From the cell containing the given text, extract its center point as [X, Y] coordinate. 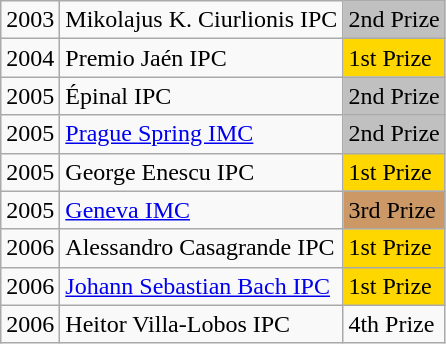
Johann Sebastian Bach IPC [202, 286]
Heitor Villa-Lobos IPC [202, 324]
George Enescu IPC [202, 172]
2003 [30, 20]
Mikolajus K. Ciurlionis IPC [202, 20]
Geneva IMC [202, 210]
2004 [30, 58]
3rd Prize [394, 210]
Premio Jaén IPC [202, 58]
Prague Spring IMC [202, 134]
Épinal IPC [202, 96]
4th Prize [394, 324]
Alessandro Casagrande IPC [202, 248]
